Return (X, Y) of the center of cell containing provided text 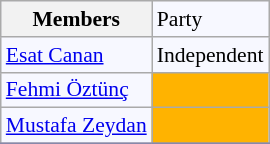
Independent (210, 55)
Esat Canan (76, 55)
Mustafa Zeydan (76, 126)
Fehmi Öztünç (76, 90)
Members (76, 19)
Party (210, 19)
